Provide the [X, Y] coordinate of the cell's center where the given text is located.  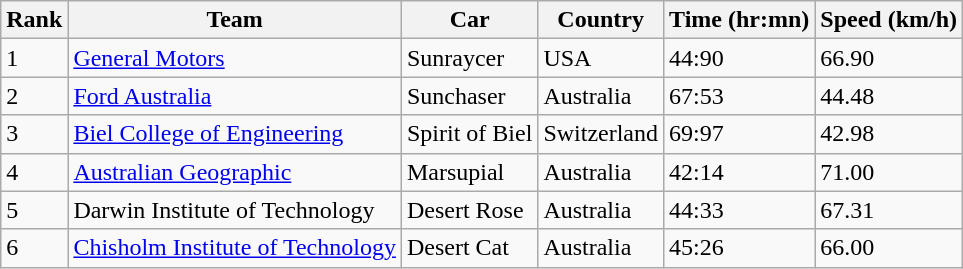
44:33 [740, 210]
Biel College of Engineering [235, 134]
42:14 [740, 172]
Team [235, 20]
1 [34, 58]
Car [469, 20]
42.98 [889, 134]
Sunchaser [469, 96]
Spirit of Biel [469, 134]
Country [601, 20]
Time (hr:mn) [740, 20]
Speed (km/h) [889, 20]
General Motors [235, 58]
71.00 [889, 172]
Ford Australia [235, 96]
67:53 [740, 96]
3 [34, 134]
44:90 [740, 58]
66.90 [889, 58]
67.31 [889, 210]
69:97 [740, 134]
6 [34, 248]
4 [34, 172]
66.00 [889, 248]
Australian Geographic [235, 172]
Desert Rose [469, 210]
5 [34, 210]
Sunraycer [469, 58]
44.48 [889, 96]
USA [601, 58]
Darwin Institute of Technology [235, 210]
Marsupial [469, 172]
Rank [34, 20]
Chisholm Institute of Technology [235, 248]
Desert Cat [469, 248]
2 [34, 96]
45:26 [740, 248]
Switzerland [601, 134]
